Pinpoint the cell where the given text exists, returning its [X, Y] midpoint coordinate. 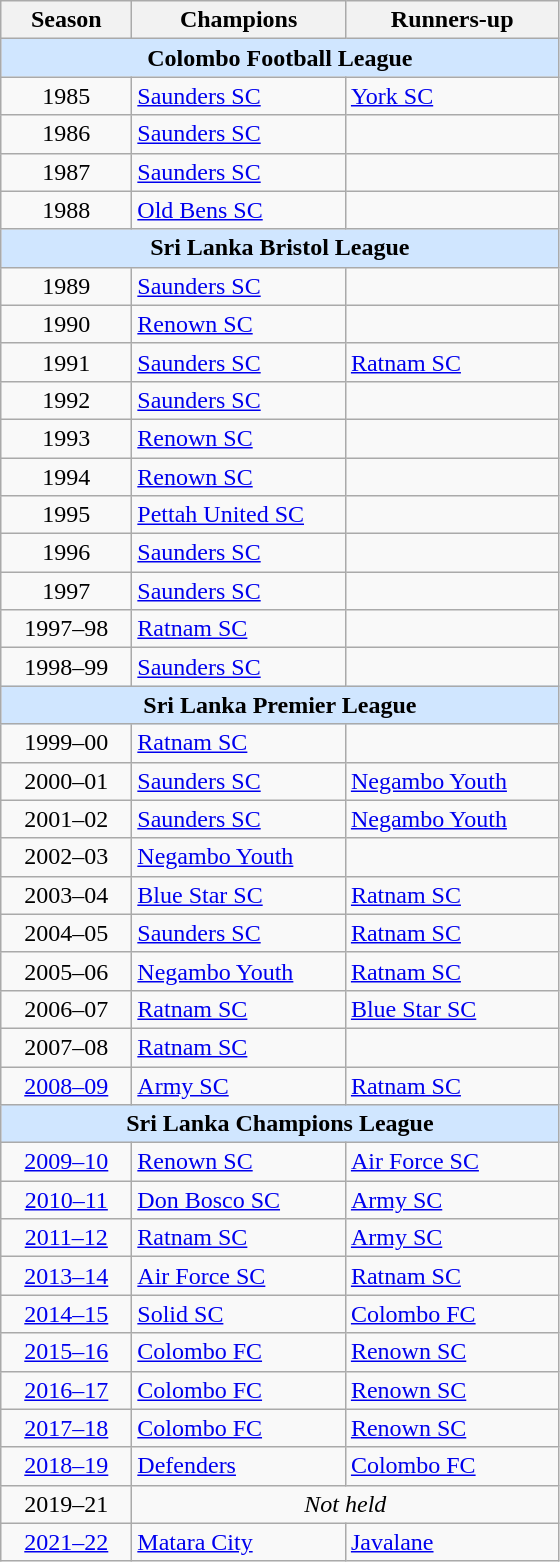
Matara City [239, 1542]
2000–01 [66, 781]
Sri Lanka Bristol League [280, 248]
2004–05 [66, 933]
Colombo Football League [280, 58]
1985 [66, 96]
Season [66, 20]
1995 [66, 515]
2001–02 [66, 819]
2016–17 [66, 1390]
2011–12 [66, 1238]
1987 [66, 172]
1986 [66, 134]
York SC [452, 96]
1997–98 [66, 629]
Sri Lanka Premier League [280, 705]
Defenders [239, 1466]
Pettah United SC [239, 515]
Not held [346, 1504]
1994 [66, 477]
2015–16 [66, 1352]
2018–19 [66, 1466]
Don Bosco SC [239, 1200]
1988 [66, 210]
1998–99 [66, 667]
1991 [66, 362]
2014–15 [66, 1314]
1993 [66, 438]
2006–07 [66, 1009]
Sri Lanka Champions League [280, 1124]
2019–21 [66, 1504]
1996 [66, 553]
1999–00 [66, 743]
1992 [66, 400]
2007–08 [66, 1047]
1989 [66, 286]
2008–09 [66, 1085]
2017–18 [66, 1428]
Solid SC [239, 1314]
Champions [239, 20]
2009–10 [66, 1162]
Runners-up [452, 20]
2002–03 [66, 857]
2003–04 [66, 895]
Javalane [452, 1542]
1997 [66, 591]
2010–11 [66, 1200]
2013–14 [66, 1276]
2021–22 [66, 1542]
2005–06 [66, 971]
Old Bens SC [239, 210]
1990 [66, 324]
